Provide the (x, y) coordinate of the cell's center where the given text is located.  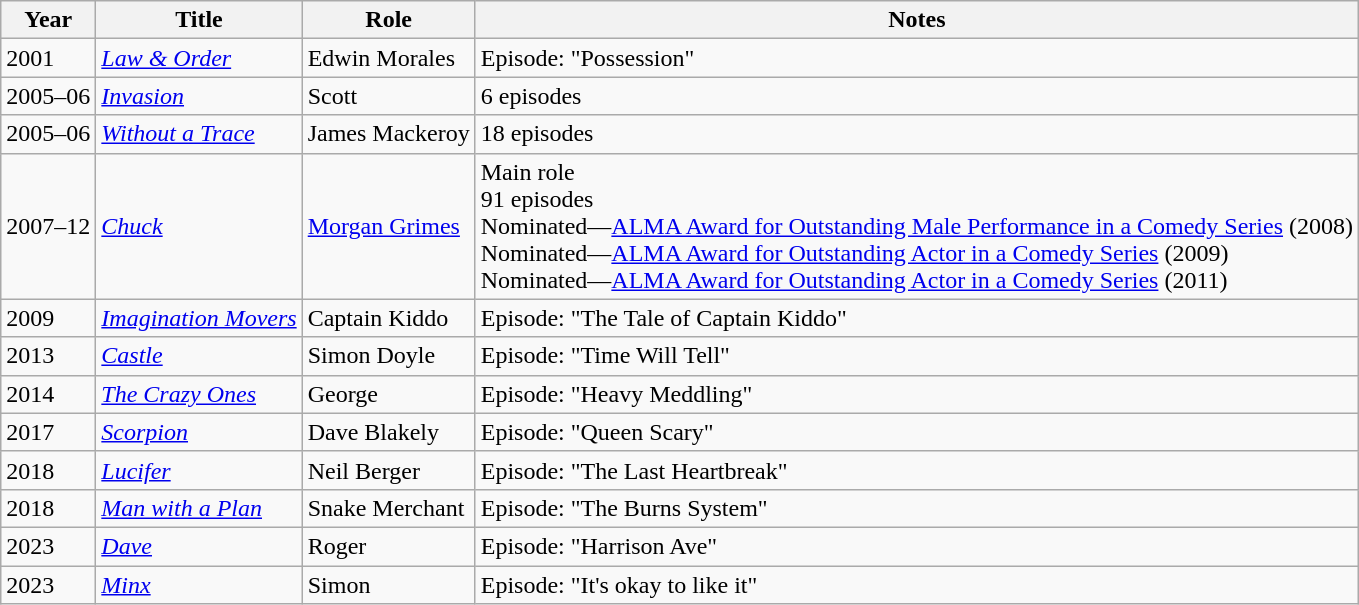
Roger (388, 546)
2014 (48, 394)
2009 (48, 318)
Dave (199, 546)
Simon Doyle (388, 356)
2013 (48, 356)
6 episodes (916, 96)
Episode: "The Last Heartbreak" (916, 470)
Man with a Plan (199, 508)
Episode: "Time Will Tell" (916, 356)
James Mackeroy (388, 134)
Chuck (199, 226)
Law & Order (199, 58)
Year (48, 20)
Title (199, 20)
Minx (199, 585)
Morgan Grimes (388, 226)
Notes (916, 20)
Without a Trace (199, 134)
Captain Kiddo (388, 318)
Role (388, 20)
Snake Merchant (388, 508)
Edwin Morales (388, 58)
George (388, 394)
2017 (48, 432)
Episode: "Possession" (916, 58)
The Crazy Ones (199, 394)
Lucifer (199, 470)
Episode: "The Burns System" (916, 508)
Dave Blakely (388, 432)
Episode: "It's okay to like it" (916, 585)
Imagination Movers (199, 318)
Invasion (199, 96)
Scorpion (199, 432)
Episode: "Queen Scary" (916, 432)
Episode: "Heavy Meddling" (916, 394)
Scott (388, 96)
2007–12 (48, 226)
Episode: "The Tale of Captain Kiddo" (916, 318)
Episode: "Harrison Ave" (916, 546)
Castle (199, 356)
Simon (388, 585)
Neil Berger (388, 470)
18 episodes (916, 134)
2001 (48, 58)
